Find where the given text appears and provide that cell's center as (X, Y) coordinate. 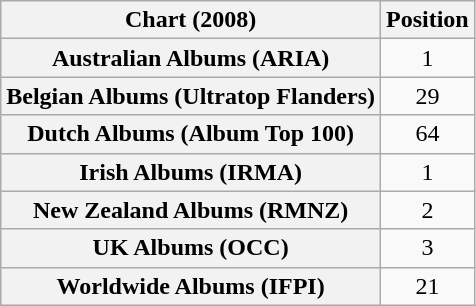
Dutch Albums (Album Top 100) (191, 134)
Australian Albums (ARIA) (191, 58)
Chart (2008) (191, 20)
2 (428, 210)
Irish Albums (IRMA) (191, 172)
3 (428, 248)
Position (428, 20)
64 (428, 134)
21 (428, 286)
New Zealand Albums (RMNZ) (191, 210)
29 (428, 96)
UK Albums (OCC) (191, 248)
Worldwide Albums (IFPI) (191, 286)
Belgian Albums (Ultratop Flanders) (191, 96)
